Locate the cell with the specified text and output its [x, y] center coordinate. 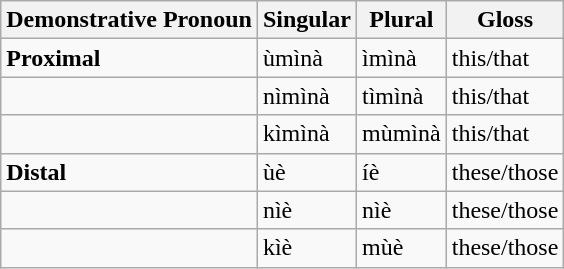
Plural [401, 20]
ìmìnà [401, 58]
Distal [130, 172]
kìmìnà [306, 134]
mùmìnà [401, 134]
kìè [306, 248]
ùè [306, 172]
ùmìnà [306, 58]
Singular [306, 20]
Gloss [505, 20]
íè [401, 172]
tìmìnà [401, 96]
Demonstrative Pronoun [130, 20]
mùè [401, 248]
Proximal [130, 58]
nìmìnà [306, 96]
